From the cell containing the given text, extract its center point as (X, Y) coordinate. 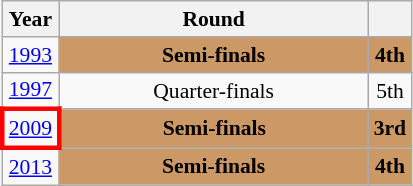
1993 (30, 55)
1997 (30, 90)
Round (214, 19)
5th (390, 90)
Year (30, 19)
2013 (30, 166)
Quarter-finals (214, 90)
2009 (30, 130)
3rd (390, 130)
